From the cell containing the given text, extract its center point as (X, Y) coordinate. 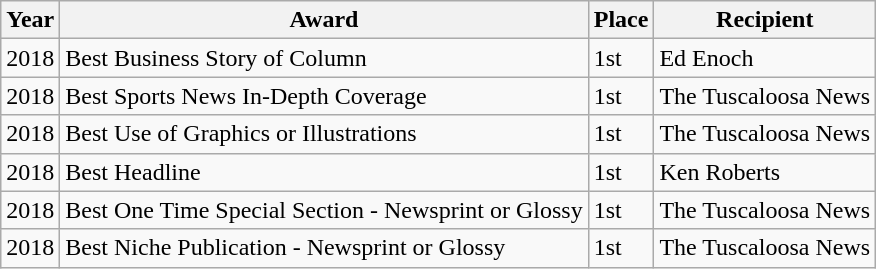
Best Use of Graphics or Illustrations (324, 134)
Best Business Story of Column (324, 58)
Recipient (765, 20)
Best Niche Publication - Newsprint or Glossy (324, 248)
Award (324, 20)
Ken Roberts (765, 172)
Ed Enoch (765, 58)
Best One Time Special Section - Newsprint or Glossy (324, 210)
Year (30, 20)
Place (621, 20)
Best Headline (324, 172)
Best Sports News In-Depth Coverage (324, 96)
